Locate the cell with the specified text and output its [X, Y] center coordinate. 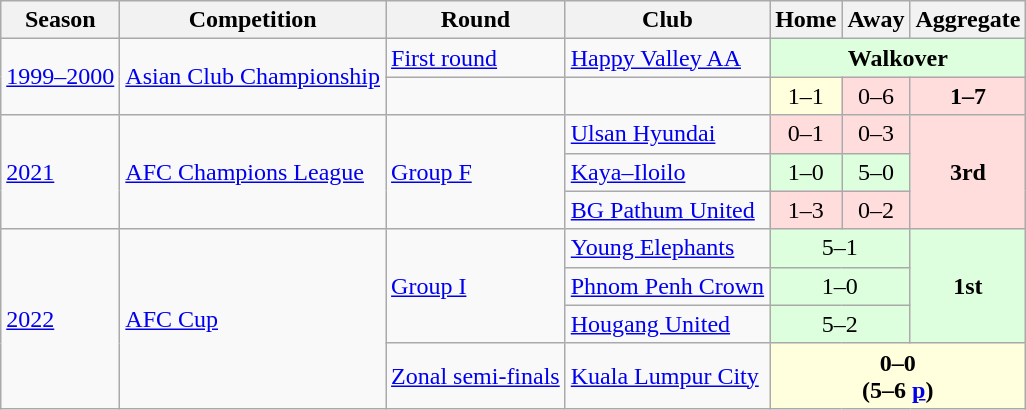
AFC Cup [253, 318]
Aggregate [968, 20]
Home [806, 20]
1st [968, 286]
Group F [476, 172]
0–3 [876, 134]
Competition [253, 20]
Young Elephants [667, 248]
0–1 [806, 134]
0–2 [876, 210]
3rd [968, 172]
Phnom Penh Crown [667, 286]
0–6 [876, 96]
Kuala Lumpur City [667, 376]
Group I [476, 286]
1999–2000 [60, 77]
Walkover [898, 58]
Hougang United [667, 324]
2021 [60, 172]
Season [60, 20]
Asian Club Championship [253, 77]
Happy Valley AA [667, 58]
Zonal semi-finals [476, 376]
First round [476, 58]
Away [876, 20]
5–0 [876, 172]
Round [476, 20]
5–1 [840, 248]
1–3 [806, 210]
Ulsan Hyundai [667, 134]
1–1 [806, 96]
2022 [60, 318]
0–0 (5–6 p) [898, 376]
Club [667, 20]
5–2 [840, 324]
AFC Champions League [253, 172]
BG Pathum United [667, 210]
1–7 [968, 96]
Kaya–Iloilo [667, 172]
